Detect which cell encompasses the target text, then output its (X, Y) center coordinate. 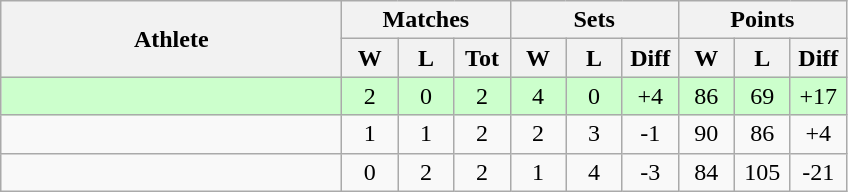
84 (706, 172)
105 (762, 172)
90 (706, 134)
Tot (482, 58)
-3 (650, 172)
Athlete (172, 39)
69 (762, 96)
+17 (818, 96)
Matches (426, 20)
3 (594, 134)
-21 (818, 172)
-1 (650, 134)
Sets (594, 20)
Points (762, 20)
